Pinpoint the cell where the given text exists, returning its [X, Y] midpoint coordinate. 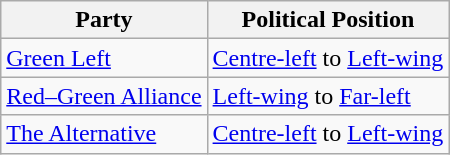
Political Position [328, 20]
Green Left [104, 58]
Party [104, 20]
Left-wing to Far-left [328, 96]
The Alternative [104, 134]
Red–Green Alliance [104, 96]
